Find where the given text appears and provide that cell's center as (X, Y) coordinate. 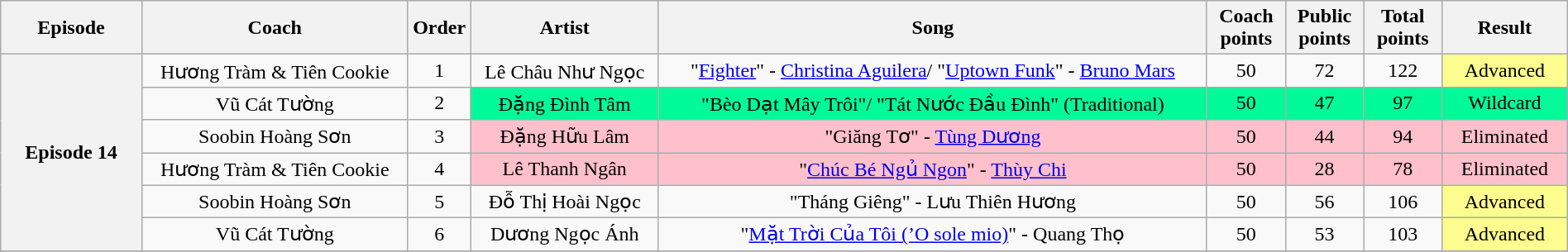
44 (1325, 136)
122 (1403, 71)
Order (439, 28)
Public points (1325, 28)
Song (933, 28)
"Tháng Giêng" - Lưu Thiên Hương (933, 202)
94 (1403, 136)
"Fighter" - Christina Aguilera/ "Uptown Funk" - Bruno Mars (933, 71)
78 (1403, 169)
"Bèo Dạt Mây Trôi"/ "Tát Nước Đầu Đình" (Traditional) (933, 103)
Result (1505, 28)
Lê Thanh Ngân (564, 169)
Episode (71, 28)
1 (439, 71)
Artist (564, 28)
72 (1325, 71)
Lê Châu Như Ngọc (564, 71)
47 (1325, 103)
Coach (275, 28)
6 (439, 235)
28 (1325, 169)
Dương Ngọc Ánh (564, 235)
Wildcard (1505, 103)
Đặng Đình Tâm (564, 103)
Đỗ Thị Hoài Ngọc (564, 202)
97 (1403, 103)
56 (1325, 202)
"Mặt Trời Của Tôi (’O sole mio)" - Quang Thọ (933, 235)
103 (1403, 235)
3 (439, 136)
4 (439, 169)
Episode 14 (71, 152)
2 (439, 103)
53 (1325, 235)
"Giăng Tơ" - Tùng Dương (933, 136)
"Chúc Bé Ngủ Ngon" - Thùy Chi (933, 169)
106 (1403, 202)
Coach points (1245, 28)
Total points (1403, 28)
Đặng Hữu Lâm (564, 136)
5 (439, 202)
